For the text-containing cell, return its midpoint in [x, y] coordinate format. 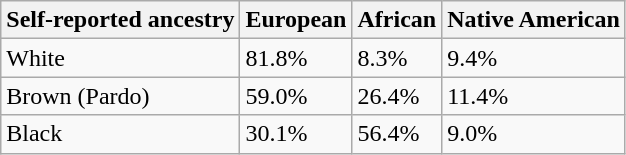
9.4% [534, 58]
European [296, 20]
11.4% [534, 96]
30.1% [296, 134]
59.0% [296, 96]
Brown (Pardo) [120, 96]
Black [120, 134]
Self-reported ancestry [120, 20]
African [397, 20]
56.4% [397, 134]
White [120, 58]
26.4% [397, 96]
9.0% [534, 134]
Native American [534, 20]
8.3% [397, 58]
81.8% [296, 58]
